Locate the cell with the specified text and output its (x, y) center coordinate. 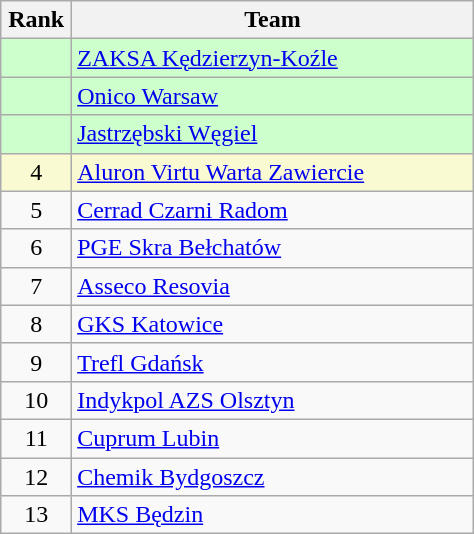
Onico Warsaw (273, 96)
Rank (36, 20)
6 (36, 248)
MKS Będzin (273, 515)
7 (36, 286)
13 (36, 515)
ZAKSA Kędzierzyn-Koźle (273, 58)
GKS Katowice (273, 324)
PGE Skra Bełchatów (273, 248)
8 (36, 324)
Indykpol AZS Olsztyn (273, 400)
9 (36, 362)
Aluron Virtu Warta Zawiercie (273, 172)
Cuprum Lubin (273, 438)
Cerrad Czarni Radom (273, 210)
5 (36, 210)
11 (36, 438)
4 (36, 172)
Jastrzębski Węgiel (273, 134)
Trefl Gdańsk (273, 362)
Chemik Bydgoszcz (273, 477)
12 (36, 477)
Asseco Resovia (273, 286)
Team (273, 20)
10 (36, 400)
